Find where the given text appears and provide that cell's center as [X, Y] coordinate. 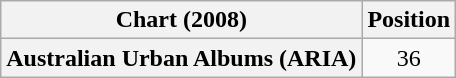
Chart (2008) [182, 20]
36 [409, 58]
Position [409, 20]
Australian Urban Albums (ARIA) [182, 58]
